Scan for the cell matching the given text and deliver its (X, Y) coordinate at center. 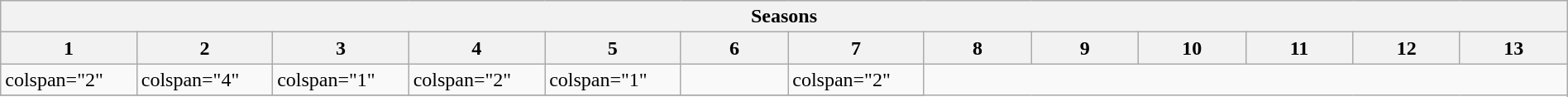
9 (1085, 48)
10 (1192, 48)
7 (856, 48)
6 (734, 48)
Seasons (784, 17)
12 (1407, 48)
5 (613, 48)
2 (204, 48)
3 (341, 48)
13 (1513, 48)
11 (1299, 48)
colspan="4" (204, 80)
8 (978, 48)
4 (476, 48)
1 (69, 48)
